Return the (x, y) coordinate for the center point of the cell that contains the specified text.  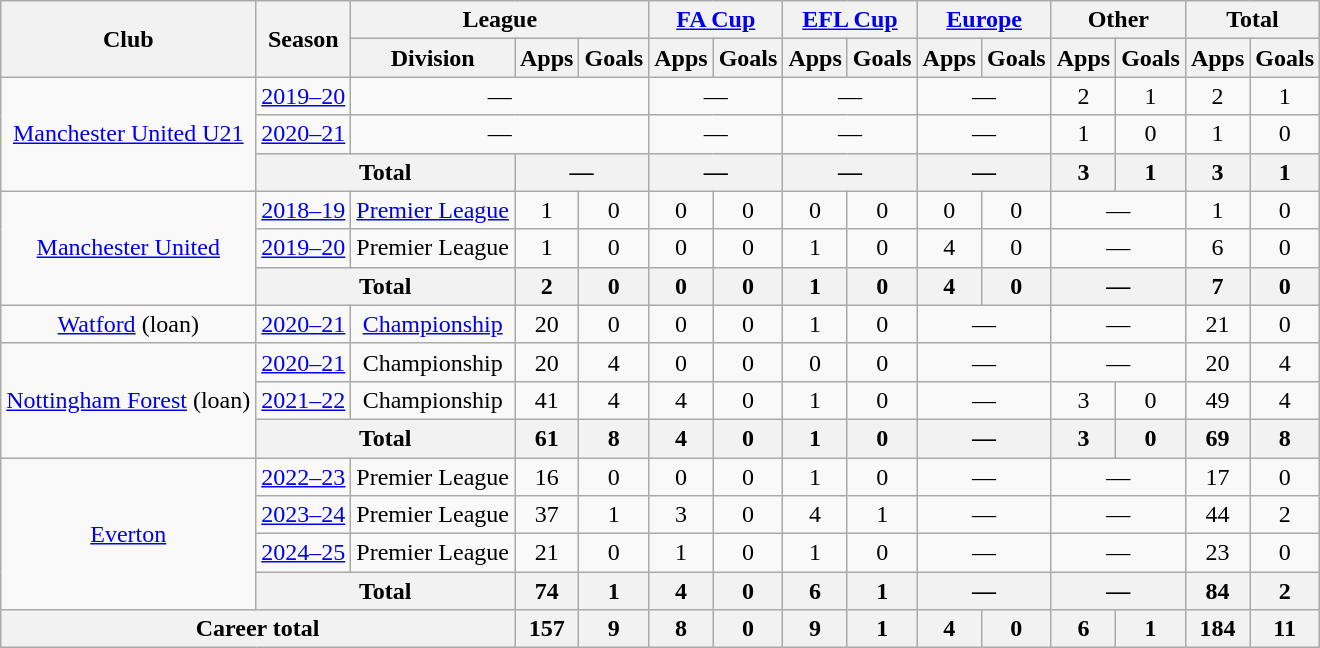
Season (304, 39)
Watford (loan) (128, 324)
23 (1217, 553)
2024–25 (304, 553)
2023–24 (304, 515)
Division (433, 58)
184 (1217, 629)
Everton (128, 534)
Career total (258, 629)
Club (128, 39)
FA Cup (716, 20)
7 (1217, 286)
49 (1217, 400)
84 (1217, 591)
2021–22 (304, 400)
2018–19 (304, 210)
Manchester United U21 (128, 134)
69 (1217, 438)
Manchester United (128, 248)
74 (546, 591)
44 (1217, 515)
League (500, 20)
41 (546, 400)
Europe (984, 20)
11 (1285, 629)
2022–23 (304, 477)
157 (546, 629)
Nottingham Forest (loan) (128, 400)
16 (546, 477)
Other (1118, 20)
17 (1217, 477)
61 (546, 438)
EFL Cup (850, 20)
37 (546, 515)
